Determine the (X, Y) coordinate at the center of the cell enclosing the given text.  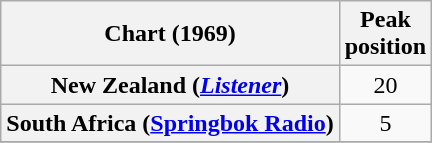
Peakposition (385, 34)
South Africa (Springbok Radio) (170, 123)
Chart (1969) (170, 34)
20 (385, 85)
New Zealand (Listener) (170, 85)
5 (385, 123)
